Extract the [x, y] coordinate from the center of the cell holding the provided text.  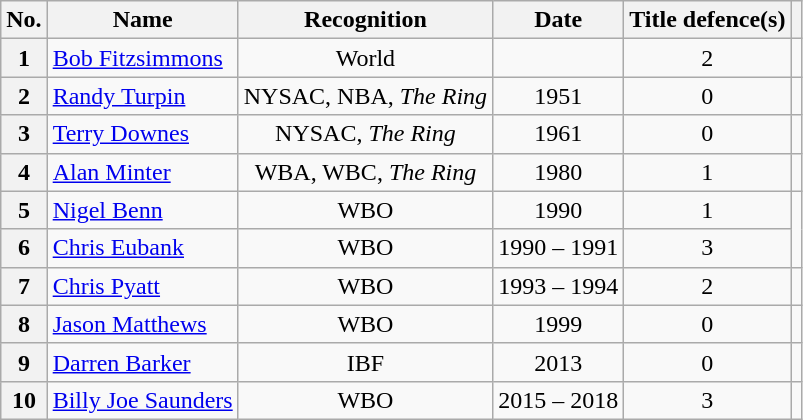
1980 [558, 172]
Darren Barker [142, 362]
Terry Downes [142, 134]
1993 – 1994 [558, 286]
World [365, 58]
9 [24, 362]
7 [24, 286]
Randy Turpin [142, 96]
1999 [558, 324]
No. [24, 20]
Chris Pyatt [142, 286]
5 [24, 210]
Recognition [365, 20]
IBF [365, 362]
1990 [558, 210]
10 [24, 400]
Alan Minter [142, 172]
Billy Joe Saunders [142, 400]
NYSAC, The Ring [365, 134]
1961 [558, 134]
Nigel Benn [142, 210]
Jason Matthews [142, 324]
8 [24, 324]
6 [24, 248]
Bob Fitzsimmons [142, 58]
2015 – 2018 [558, 400]
2013 [558, 362]
Date [558, 20]
NYSAC, NBA, The Ring [365, 96]
Name [142, 20]
4 [24, 172]
Title defence(s) [708, 20]
1951 [558, 96]
Chris Eubank [142, 248]
1990 – 1991 [558, 248]
WBA, WBC, The Ring [365, 172]
